Find where the given text appears and provide that cell's center as [x, y] coordinate. 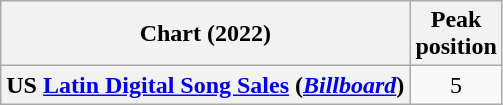
Peak position [456, 34]
US Latin Digital Song Sales (Billboard) [206, 85]
5 [456, 85]
Chart (2022) [206, 34]
